Return [x, y] of the center of cell containing provided text 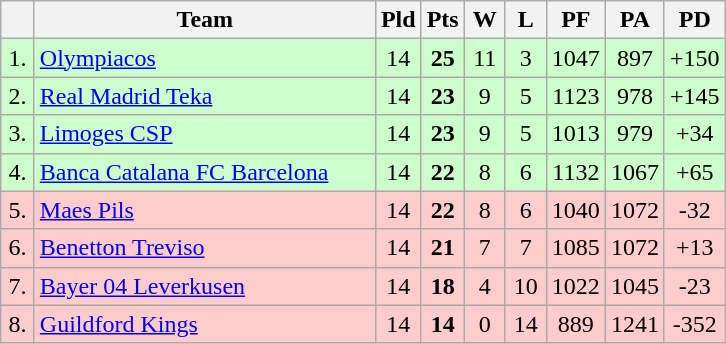
Benetton Treviso [204, 248]
Guildford Kings [204, 324]
1123 [576, 96]
L [526, 20]
1047 [576, 58]
1. [18, 58]
1132 [576, 172]
+65 [694, 172]
1040 [576, 210]
Bayer 04 Leverkusen [204, 286]
18 [442, 286]
1045 [634, 286]
-23 [694, 286]
Banca Catalana FC Barcelona [204, 172]
979 [634, 134]
4. [18, 172]
0 [484, 324]
1067 [634, 172]
6. [18, 248]
Real Madrid Teka [204, 96]
10 [526, 286]
PD [694, 20]
1013 [576, 134]
1085 [576, 248]
Olympiacos [204, 58]
978 [634, 96]
889 [576, 324]
8. [18, 324]
7. [18, 286]
+145 [694, 96]
897 [634, 58]
11 [484, 58]
+13 [694, 248]
Pld [398, 20]
5. [18, 210]
-352 [694, 324]
1022 [576, 286]
Limoges CSP [204, 134]
-32 [694, 210]
2. [18, 96]
Pts [442, 20]
Team [204, 20]
+150 [694, 58]
3. [18, 134]
3 [526, 58]
4 [484, 286]
1241 [634, 324]
PF [576, 20]
W [484, 20]
25 [442, 58]
Maes Pils [204, 210]
+34 [694, 134]
21 [442, 248]
PA [634, 20]
